Determine the (x, y) coordinate at the center of the cell enclosing the given text.  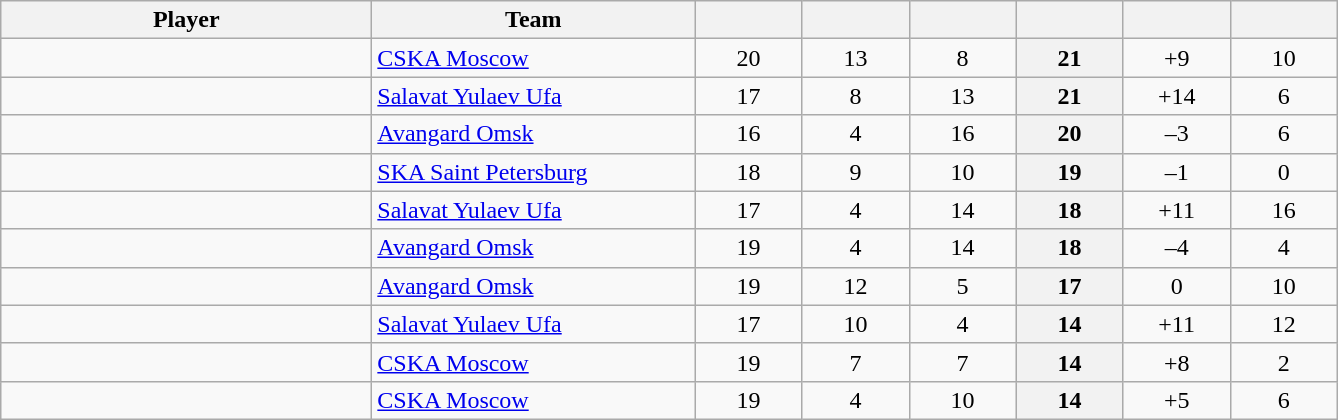
5 (962, 286)
–4 (1176, 248)
Team (534, 20)
2 (1284, 362)
–1 (1176, 172)
–3 (1176, 134)
+9 (1176, 58)
+14 (1176, 96)
+8 (1176, 362)
+5 (1176, 400)
Player (186, 20)
SKA Saint Petersburg (534, 172)
9 (856, 172)
